From the cell containing the given text, extract its center point as [X, Y] coordinate. 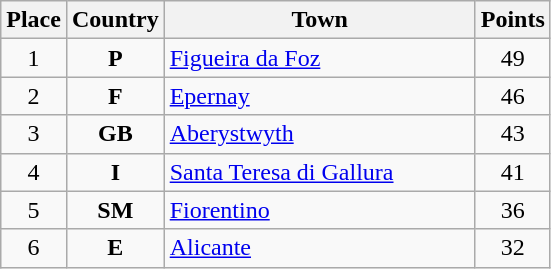
46 [512, 96]
36 [512, 210]
P [115, 58]
43 [512, 134]
Santa Teresa di Gallura [320, 172]
5 [34, 210]
Place [34, 20]
Fiorentino [320, 210]
Points [512, 20]
I [115, 172]
3 [34, 134]
4 [34, 172]
F [115, 96]
32 [512, 248]
Alicante [320, 248]
1 [34, 58]
Epernay [320, 96]
Figueira da Foz [320, 58]
41 [512, 172]
GB [115, 134]
49 [512, 58]
Aberystwyth [320, 134]
Town [320, 20]
Country [115, 20]
2 [34, 96]
6 [34, 248]
SM [115, 210]
E [115, 248]
